Search for the cell housing the specified text and yield its [X, Y] center coordinate. 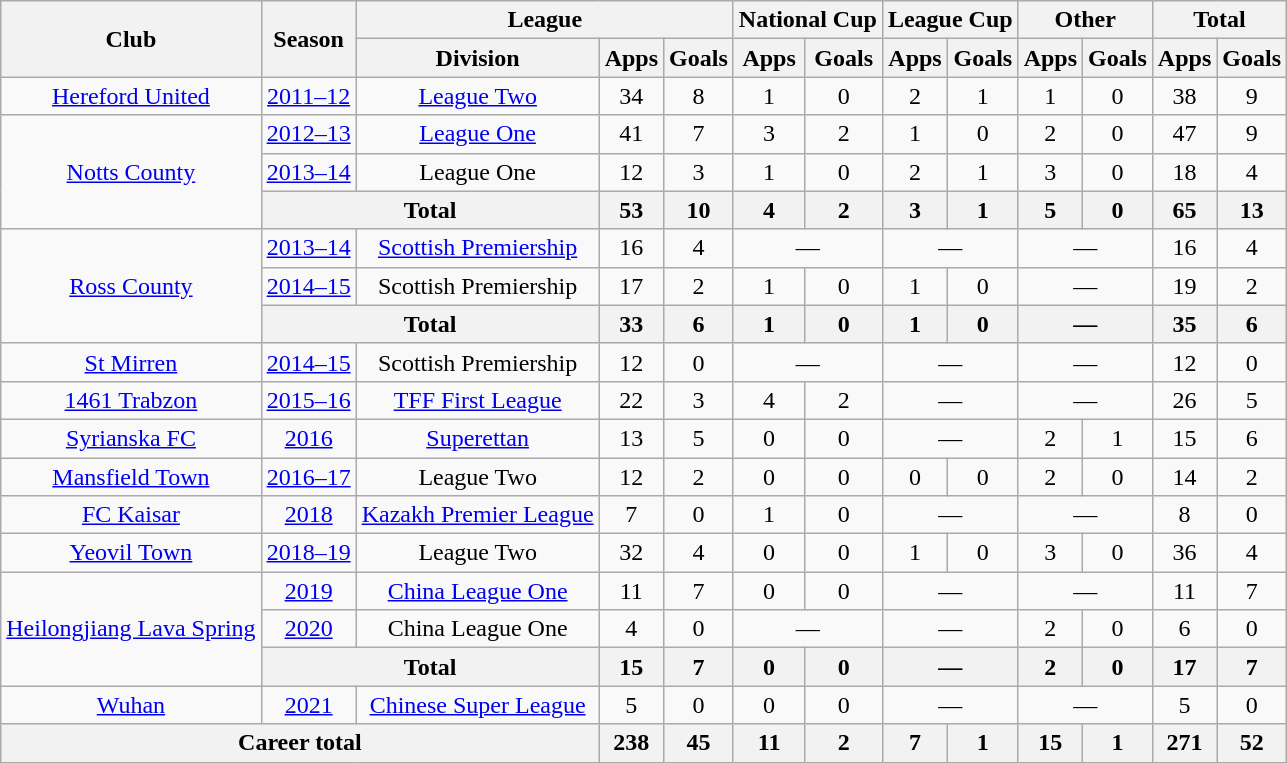
St Mirren [131, 362]
Other [1085, 20]
Chinese Super League [478, 705]
National Cup [808, 20]
10 [699, 210]
Season [308, 39]
2011–12 [308, 96]
2018 [308, 515]
FC Kaisar [131, 515]
League Cup [950, 20]
Wuhan [131, 705]
2018–19 [308, 553]
Notts County [131, 172]
Superettan [478, 438]
2020 [308, 629]
19 [1184, 286]
18 [1184, 172]
TFF First League [478, 400]
45 [699, 743]
2015–16 [308, 400]
26 [1184, 400]
32 [631, 553]
2019 [308, 591]
52 [1252, 743]
2021 [308, 705]
2016–17 [308, 477]
14 [1184, 477]
Mansfield Town [131, 477]
271 [1184, 743]
33 [631, 324]
38 [1184, 96]
1461 Trabzon [131, 400]
53 [631, 210]
League [544, 20]
Kazakh Premier League [478, 515]
238 [631, 743]
41 [631, 134]
22 [631, 400]
65 [1184, 210]
34 [631, 96]
35 [1184, 324]
Club [131, 39]
Division [478, 58]
2012–13 [308, 134]
Syrianska FC [131, 438]
2016 [308, 438]
Yeovil Town [131, 553]
Ross County [131, 286]
47 [1184, 134]
Heilongjiang Lava Spring [131, 629]
Career total [300, 743]
Hereford United [131, 96]
36 [1184, 553]
